Return the [X, Y] coordinate for the center point of the cell that contains the specified text.  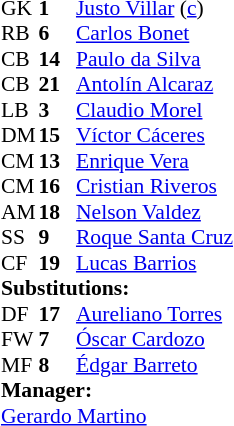
Aureliano Torres [154, 314]
9 [57, 237]
18 [57, 212]
Lucas Barrios [154, 263]
Substitutions: [117, 289]
FW [20, 339]
Nelson Valdez [154, 212]
Cristian Riveros [154, 187]
3 [57, 110]
6 [57, 33]
Roque Santa Cruz [154, 237]
21 [57, 85]
7 [57, 339]
Óscar Cardozo [154, 339]
SS [20, 237]
DF [20, 314]
14 [57, 59]
Víctor Cáceres [154, 135]
19 [57, 263]
Manager: [117, 391]
CF [20, 263]
Enrique Vera [154, 161]
LB [20, 110]
Paulo da Silva [154, 59]
Carlos Bonet [154, 33]
Antolín Alcaraz [154, 85]
13 [57, 161]
16 [57, 187]
DM [20, 135]
17 [57, 314]
Claudio Morel [154, 110]
8 [57, 365]
AM [20, 212]
Édgar Barreto [154, 365]
MF [20, 365]
RB [20, 33]
15 [57, 135]
